Capture the cell that displays the provided text and extract its [x, y] central coordinate. 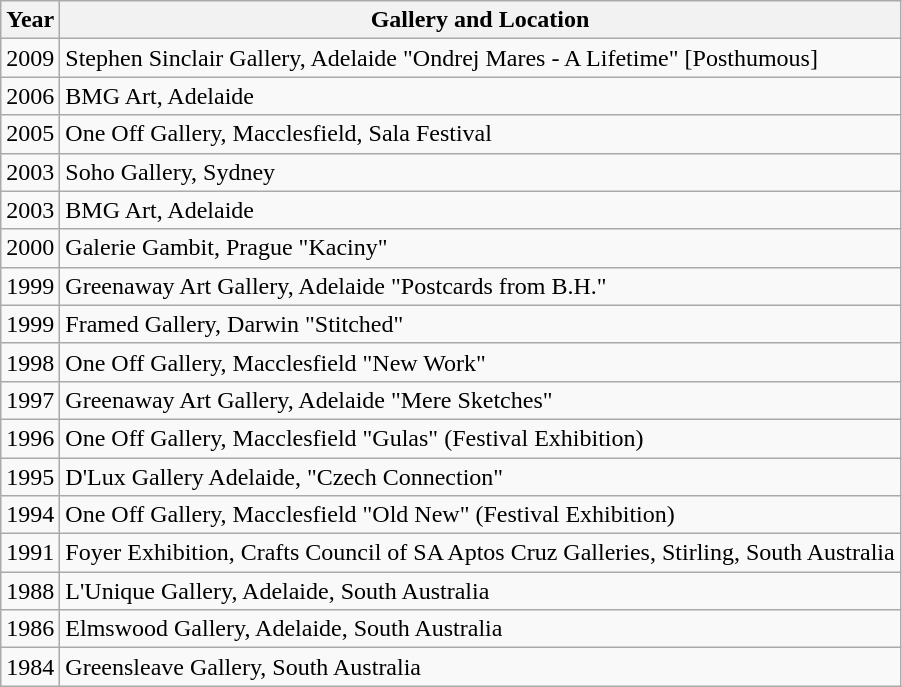
Foyer Exhibition, Crafts Council of SA Aptos Cruz Galleries, Stirling, South Australia [480, 553]
One Off Gallery, Macclesfield "Gulas" (Festival Exhibition) [480, 438]
D'Lux Gallery Adelaide, "Czech Connection" [480, 477]
One Off Gallery, Macclesfield "New Work" [480, 362]
1988 [30, 591]
1997 [30, 400]
1994 [30, 515]
L'Unique Gallery, Adelaide, South Australia [480, 591]
1986 [30, 629]
Galerie Gambit, Prague "Kaciny" [480, 248]
1995 [30, 477]
1998 [30, 362]
Year [30, 20]
Soho Gallery, Sydney [480, 172]
1996 [30, 438]
Greenaway Art Gallery, Adelaide "Postcards from B.H." [480, 286]
1991 [30, 553]
Framed Gallery, Darwin "Stitched" [480, 324]
2006 [30, 96]
2009 [30, 58]
2000 [30, 248]
One Off Gallery, Macclesfield, Sala Festival [480, 134]
Elmswood Gallery, Adelaide, South Australia [480, 629]
2005 [30, 134]
One Off Gallery, Macclesfield "Old New" (Festival Exhibition) [480, 515]
Gallery and Location [480, 20]
Greenaway Art Gallery, Adelaide "Mere Sketches" [480, 400]
1984 [30, 667]
Greensleave Gallery, South Australia [480, 667]
Stephen Sinclair Gallery, Adelaide "Ondrej Mares - A Lifetime" [Posthumous] [480, 58]
